Find where the given text appears and provide that cell's center as (x, y) coordinate. 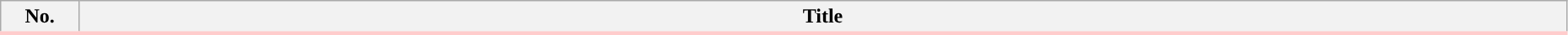
No. (40, 17)
Title (823, 17)
